Pinpoint the cell where the given text exists, returning its (X, Y) midpoint coordinate. 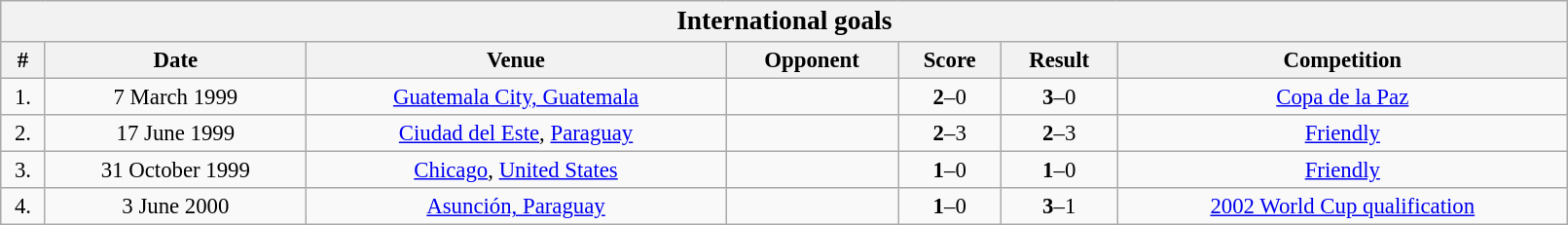
Copa de la Paz (1343, 97)
Venue (516, 60)
Ciudad del Este, Paraguay (516, 133)
Competition (1343, 60)
17 June 1999 (175, 133)
Guatemala City, Guatemala (516, 97)
31 October 1999 (175, 170)
2. (23, 133)
3–0 (1059, 97)
1. (23, 97)
2002 World Cup qualification (1343, 206)
Score (950, 60)
Result (1059, 60)
International goals (784, 21)
Opponent (812, 60)
Asunción, Paraguay (516, 206)
Date (175, 60)
# (23, 60)
Chicago, United States (516, 170)
4. (23, 206)
3 June 2000 (175, 206)
2–0 (950, 97)
3–1 (1059, 206)
7 March 1999 (175, 97)
3. (23, 170)
